Pinpoint the cell where the given text exists, returning its [x, y] midpoint coordinate. 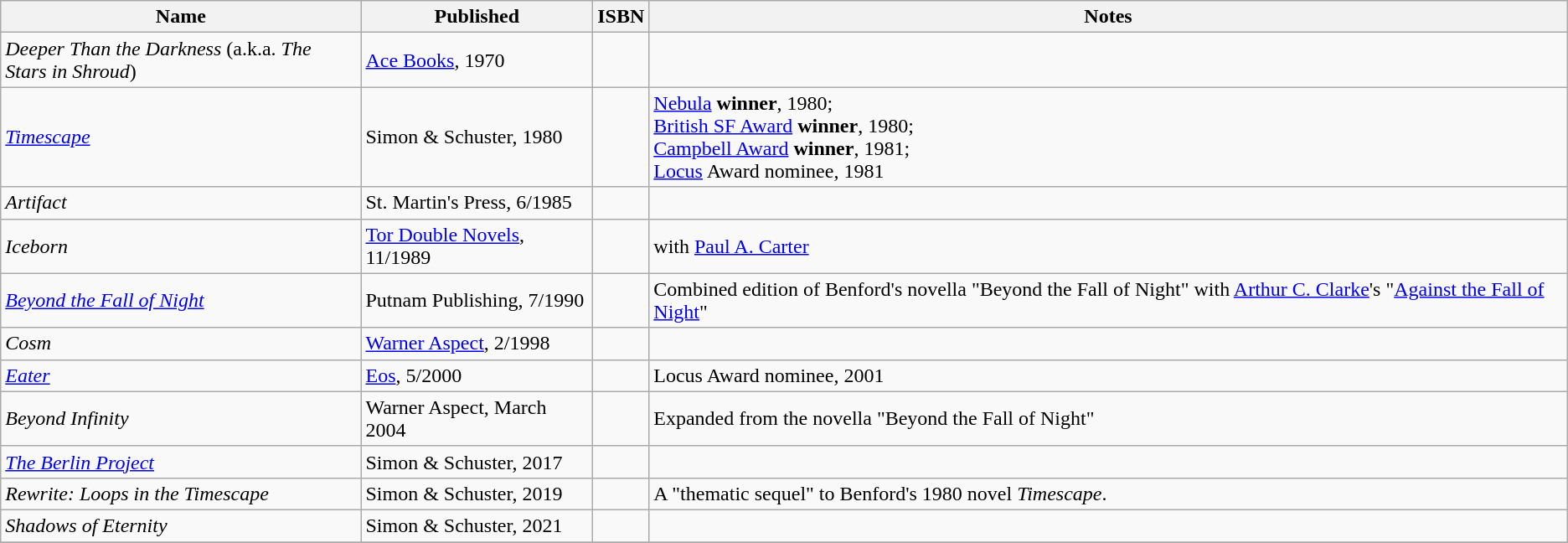
Simon & Schuster, 1980 [477, 137]
ISBN [622, 17]
Putnam Publishing, 7/1990 [477, 300]
with Paul A. Carter [1108, 246]
Eater [181, 375]
A "thematic sequel" to Benford's 1980 novel Timescape. [1108, 494]
Simon & Schuster, 2019 [477, 494]
Cosm [181, 344]
Nebula winner, 1980;British SF Award winner, 1980;Campbell Award winner, 1981;Locus Award nominee, 1981 [1108, 137]
Ace Books, 1970 [477, 60]
Beyond Infinity [181, 419]
Timescape [181, 137]
Published [477, 17]
Rewrite: Loops in the Timescape [181, 494]
Eos, 5/2000 [477, 375]
Iceborn [181, 246]
Locus Award nominee, 2001 [1108, 375]
Deeper Than the Darkness (a.k.a. The Stars in Shroud) [181, 60]
Tor Double Novels, 11/1989 [477, 246]
Warner Aspect, March 2004 [477, 419]
Beyond the Fall of Night [181, 300]
St. Martin's Press, 6/1985 [477, 203]
Simon & Schuster, 2017 [477, 462]
The Berlin Project [181, 462]
Artifact [181, 203]
Name [181, 17]
Combined edition of Benford's novella "Beyond the Fall of Night" with Arthur C. Clarke's "Against the Fall of Night" [1108, 300]
Shadows of Eternity [181, 525]
Simon & Schuster, 2021 [477, 525]
Warner Aspect, 2/1998 [477, 344]
Notes [1108, 17]
Expanded from the novella "Beyond the Fall of Night" [1108, 419]
